Search for the cell housing the specified text and yield its (X, Y) center coordinate. 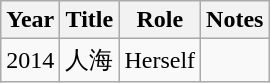
2014 (30, 60)
Role (160, 20)
Notes (235, 20)
Herself (160, 60)
人海 (90, 60)
Year (30, 20)
Title (90, 20)
